Return (x, y) of the center of cell containing provided text 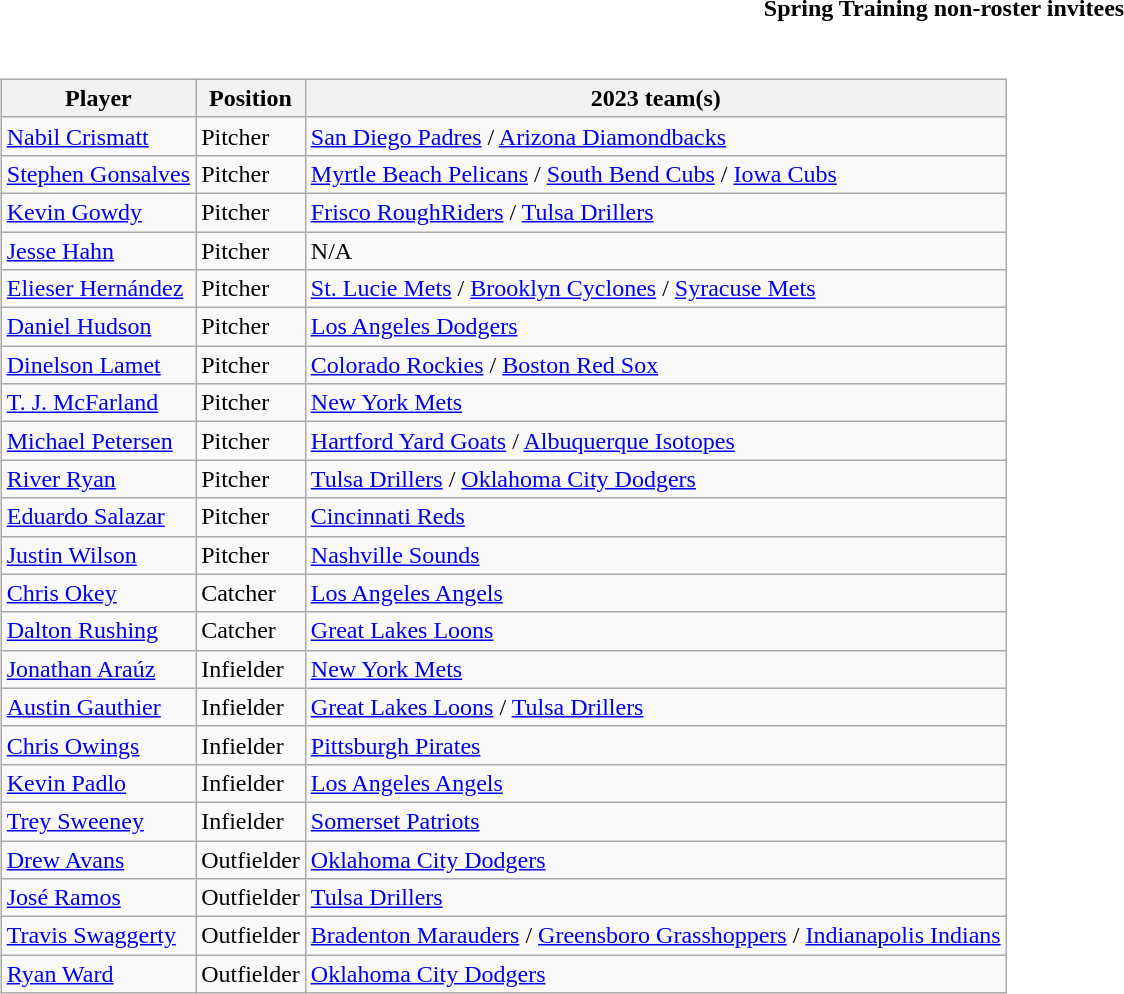
Justin Wilson (98, 555)
St. Lucie Mets / Brooklyn Cyclones / Syracuse Mets (656, 289)
Nabil Crismatt (98, 136)
Jonathan Araúz (98, 669)
Nashville Sounds (656, 555)
Cincinnati Reds (656, 517)
Chris Owings (98, 745)
Frisco RoughRiders / Tulsa Drillers (656, 212)
Player (98, 98)
José Ramos (98, 898)
Dalton Rushing (98, 631)
Travis Swaggerty (98, 936)
Colorado Rockies / Boston Red Sox (656, 365)
Great Lakes Loons / Tulsa Drillers (656, 707)
2023 team(s) (656, 98)
Great Lakes Loons (656, 631)
San Diego Padres / Arizona Diamondbacks (656, 136)
Eduardo Salazar (98, 517)
River Ryan (98, 479)
Dinelson Lamet (98, 365)
Position (251, 98)
Ryan Ward (98, 974)
Kevin Padlo (98, 783)
Chris Okey (98, 593)
Los Angeles Dodgers (656, 327)
Austin Gauthier (98, 707)
Pittsburgh Pirates (656, 745)
Hartford Yard Goats / Albuquerque Isotopes (656, 441)
Kevin Gowdy (98, 212)
Somerset Patriots (656, 821)
Myrtle Beach Pelicans / South Bend Cubs / Iowa Cubs (656, 174)
Tulsa Drillers (656, 898)
Tulsa Drillers / Oklahoma City Dodgers (656, 479)
Michael Petersen (98, 441)
Trey Sweeney (98, 821)
Jesse Hahn (98, 251)
T. J. McFarland (98, 403)
Daniel Hudson (98, 327)
Stephen Gonsalves (98, 174)
Elieser Hernández (98, 289)
Drew Avans (98, 859)
Bradenton Marauders / Greensboro Grasshoppers / Indianapolis Indians (656, 936)
N/A (656, 251)
